Search for the cell housing the specified text and yield its (X, Y) center coordinate. 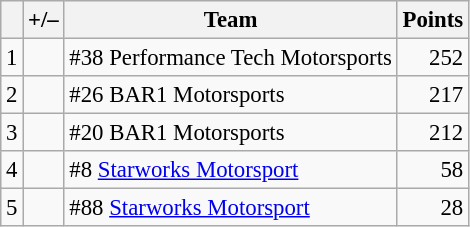
#38 Performance Tech Motorsports (230, 58)
212 (432, 133)
5 (12, 208)
217 (432, 95)
4 (12, 170)
3 (12, 133)
1 (12, 58)
+/– (44, 20)
#88 Starworks Motorsport (230, 208)
#20 BAR1 Motorsports (230, 133)
Points (432, 20)
58 (432, 170)
28 (432, 208)
2 (12, 95)
#8 Starworks Motorsport (230, 170)
Team (230, 20)
#26 BAR1 Motorsports (230, 95)
252 (432, 58)
